Scan for the cell matching the given text and deliver its [x, y] coordinate at center. 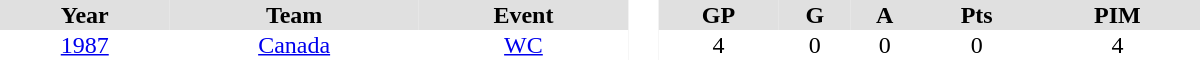
Year [85, 15]
GP [718, 15]
Team [294, 15]
1987 [85, 45]
A [885, 15]
Pts [976, 15]
WC [524, 45]
Event [524, 15]
G [815, 15]
Canada [294, 45]
PIM [1118, 15]
